Locate the cell with the specified text and output its (X, Y) center coordinate. 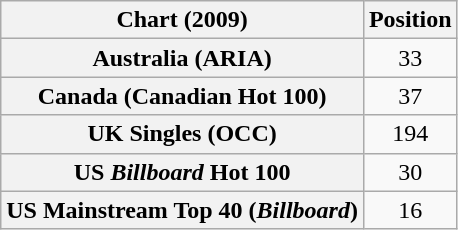
194 (410, 134)
16 (410, 210)
30 (410, 172)
US Billboard Hot 100 (182, 172)
Canada (Canadian Hot 100) (182, 96)
Australia (ARIA) (182, 58)
Chart (2009) (182, 20)
Position (410, 20)
37 (410, 96)
US Mainstream Top 40 (Billboard) (182, 210)
33 (410, 58)
UK Singles (OCC) (182, 134)
